Detect which cell encompasses the target text, then output its (x, y) center coordinate. 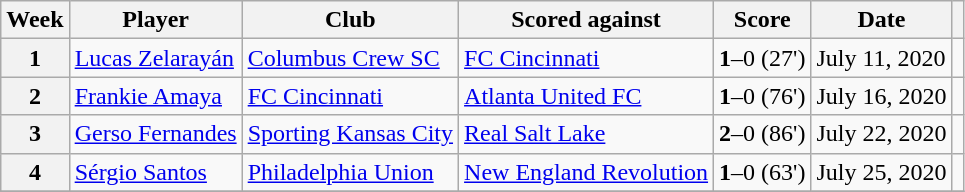
July 25, 2020 (882, 172)
Player (156, 20)
Philadelphia Union (350, 172)
Atlanta United FC (586, 96)
Gerso Fernandes (156, 134)
2–0 (86') (762, 134)
Sporting Kansas City (350, 134)
July 16, 2020 (882, 96)
Week (35, 20)
Real Salt Lake (586, 134)
Club (350, 20)
1–0 (63') (762, 172)
New England Revolution (586, 172)
2 (35, 96)
July 22, 2020 (882, 134)
Columbus Crew SC (350, 58)
1 (35, 58)
Frankie Amaya (156, 96)
Sérgio Santos (156, 172)
4 (35, 172)
Scored against (586, 20)
July 11, 2020 (882, 58)
3 (35, 134)
Lucas Zelarayán (156, 58)
1–0 (76') (762, 96)
1–0 (27') (762, 58)
Score (762, 20)
Date (882, 20)
